Determine the [X, Y] coordinate at the center of the cell enclosing the given text.  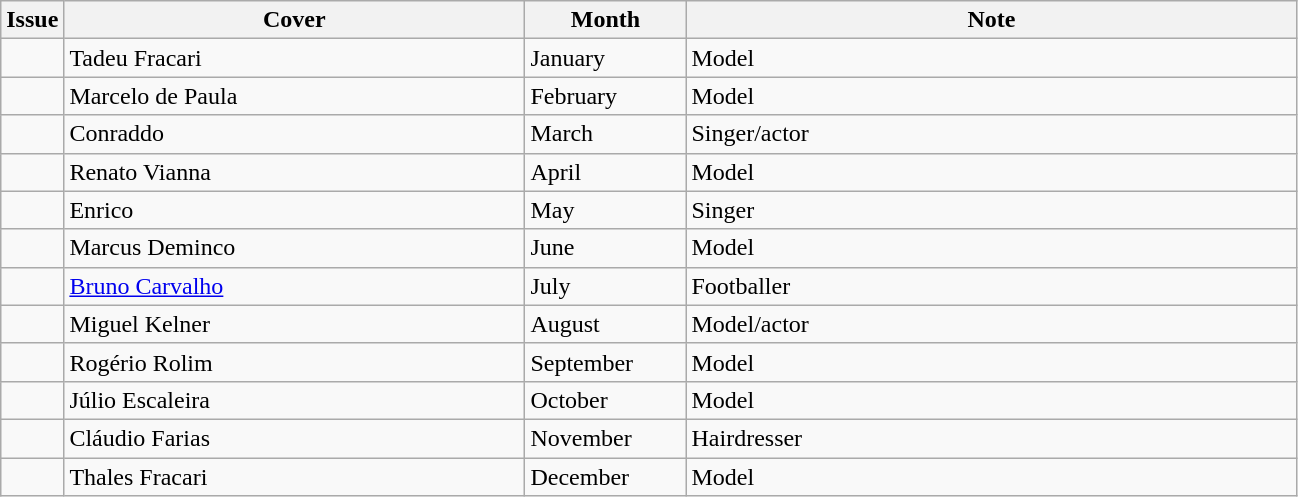
June [606, 248]
Singer/actor [992, 134]
Conraddo [294, 134]
August [606, 324]
October [606, 400]
December [606, 477]
Bruno Carvalho [294, 286]
Hairdresser [992, 438]
Rogério Rolim [294, 362]
Footballer [992, 286]
March [606, 134]
Cover [294, 20]
February [606, 96]
Renato Vianna [294, 172]
Tadeu Fracari [294, 58]
Issue [32, 20]
July [606, 286]
Miguel Kelner [294, 324]
Thales Fracari [294, 477]
Cláudio Farias [294, 438]
Júlio Escaleira [294, 400]
November [606, 438]
Marcus Deminco [294, 248]
May [606, 210]
Month [606, 20]
Note [992, 20]
Enrico [294, 210]
Marcelo de Paula [294, 96]
April [606, 172]
Model/actor [992, 324]
Singer [992, 210]
September [606, 362]
January [606, 58]
